Return (X, Y) of the center of cell containing provided text 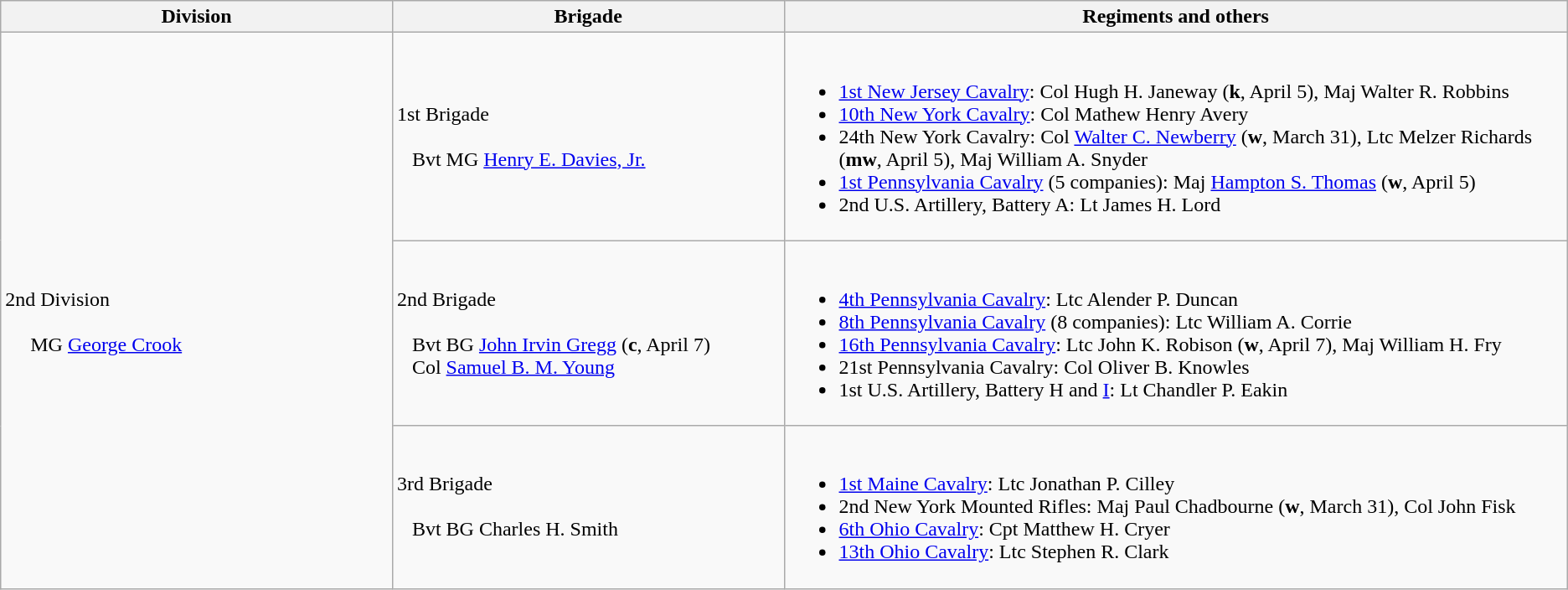
3rd Brigade Bvt BG Charles H. Smith (588, 507)
Regiments and others (1176, 17)
2nd Brigade Bvt BG John Irvin Gregg (c, April 7) Col Samuel B. M. Young (588, 334)
Division (197, 17)
2nd Division MG George Crook (197, 310)
Brigade (588, 17)
1st Brigade Bvt MG Henry E. Davies, Jr. (588, 137)
